Output the [X, Y] coordinate of the center of the cell containing the given text.  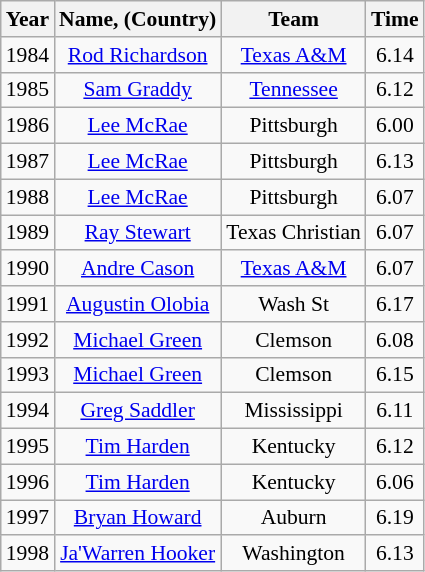
Year [28, 19]
Ray Stewart [138, 233]
6.08 [395, 340]
Rod Richardson [138, 55]
1998 [28, 554]
Mississippi [294, 411]
Auburn [294, 518]
1984 [28, 55]
Name, (Country) [138, 19]
6.19 [395, 518]
Team [294, 19]
1994 [28, 411]
Time [395, 19]
Bryan Howard [138, 518]
1985 [28, 90]
1992 [28, 340]
6.17 [395, 304]
1996 [28, 482]
6.00 [395, 126]
Wash St [294, 304]
Augustin Olobia [138, 304]
1990 [28, 269]
Washington [294, 554]
1991 [28, 304]
1993 [28, 375]
1987 [28, 162]
Ja'Warren Hooker [138, 554]
1986 [28, 126]
6.11 [395, 411]
6.14 [395, 55]
Sam Graddy [138, 90]
Texas Christian [294, 233]
1989 [28, 233]
1988 [28, 197]
Greg Saddler [138, 411]
1997 [28, 518]
6.15 [395, 375]
Andre Cason [138, 269]
Tennessee [294, 90]
6.06 [395, 482]
1995 [28, 447]
